Search for the cell housing the specified text and yield its (x, y) center coordinate. 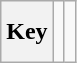
Key (27, 32)
